Return [x, y] of the center of cell containing provided text 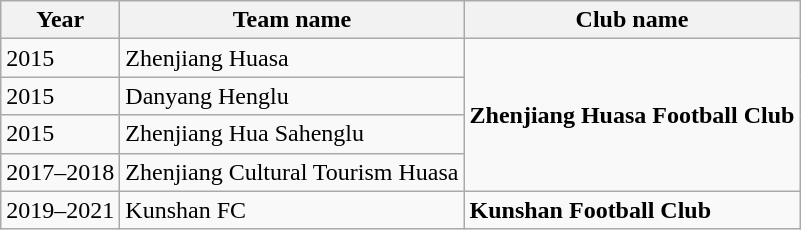
Zhenjiang Cultural Tourism Huasa [292, 172]
Zhenjiang Huasa [292, 58]
Zhenjiang Hua Sahenglu [292, 134]
2019–2021 [60, 210]
Danyang Henglu [292, 96]
Zhenjiang Huasa Football Club [632, 115]
Year [60, 20]
Kunshan Football Club [632, 210]
Team name [292, 20]
Kunshan FC [292, 210]
2017–2018 [60, 172]
Club name [632, 20]
